Scan for the cell matching the given text and deliver its (X, Y) coordinate at center. 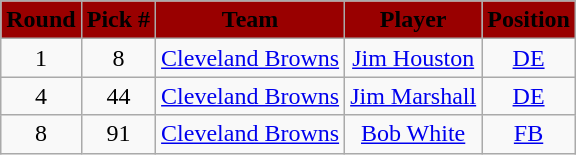
1 (41, 58)
Bob White (414, 134)
Jim Marshall (414, 96)
91 (118, 134)
Jim Houston (414, 58)
FB (529, 134)
Team (250, 20)
Round (41, 20)
Player (414, 20)
Pick # (118, 20)
44 (118, 96)
Position (529, 20)
4 (41, 96)
